Identify which cell holds the provided text, then report its (x, y) central coordinate. 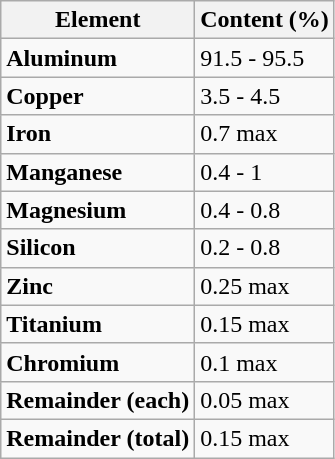
0.4 - 0.8 (265, 210)
Manganese (98, 172)
0.4 - 1 (265, 172)
91.5 - 95.5 (265, 58)
Zinc (98, 286)
0.2 - 0.8 (265, 248)
Remainder (each) (98, 400)
0.05 max (265, 400)
3.5 - 4.5 (265, 96)
Magnesium (98, 210)
Titanium (98, 324)
0.25 max (265, 286)
Element (98, 20)
0.7 max (265, 134)
Silicon (98, 248)
Aluminum (98, 58)
0.1 max (265, 362)
Content (%) (265, 20)
Remainder (total) (98, 438)
Chromium (98, 362)
Copper (98, 96)
Iron (98, 134)
